Capture the cell that displays the provided text and extract its [x, y] central coordinate. 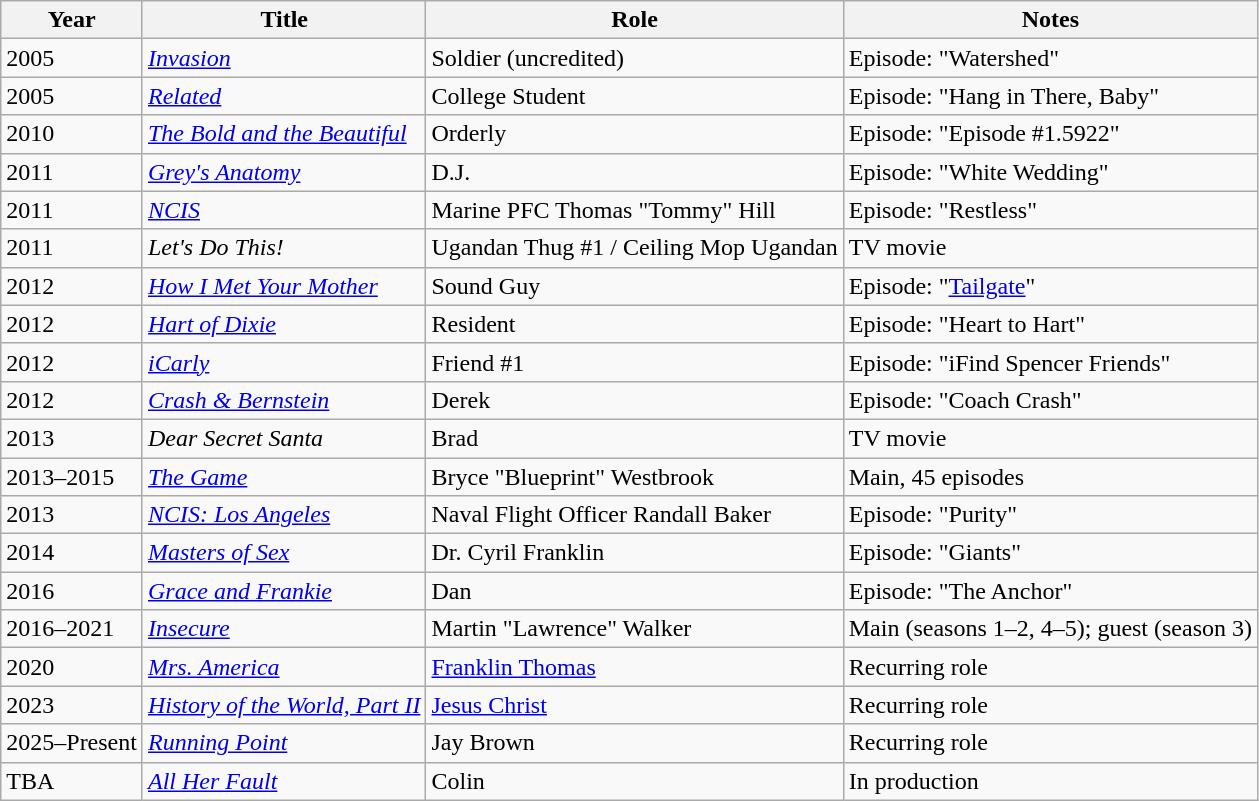
Grace and Frankie [284, 591]
Derek [634, 400]
Let's Do This! [284, 248]
2016 [72, 591]
2013–2015 [72, 477]
Resident [634, 324]
Hart of Dixie [284, 324]
NCIS: Los Angeles [284, 515]
Main (seasons 1–2, 4–5); guest (season 3) [1050, 629]
Episode: "Heart to Hart" [1050, 324]
Dr. Cyril Franklin [634, 553]
2020 [72, 667]
2023 [72, 705]
Running Point [284, 743]
Year [72, 20]
Jay Brown [634, 743]
Episode: "Watershed" [1050, 58]
Main, 45 episodes [1050, 477]
Friend #1 [634, 362]
Episode: "Giants" [1050, 553]
Episode: "The Anchor" [1050, 591]
Mrs. America [284, 667]
Notes [1050, 20]
All Her Fault [284, 781]
How I Met Your Mother [284, 286]
TBA [72, 781]
Sound Guy [634, 286]
Episode: "Purity" [1050, 515]
Brad [634, 438]
Franklin Thomas [634, 667]
In production [1050, 781]
Soldier (uncredited) [634, 58]
Episode: "Hang in There, Baby" [1050, 96]
Grey's Anatomy [284, 172]
Jesus Christ [634, 705]
iCarly [284, 362]
Title [284, 20]
Invasion [284, 58]
2014 [72, 553]
Crash & Bernstein [284, 400]
Related [284, 96]
History of the World, Part II [284, 705]
Marine PFC Thomas "Tommy" Hill [634, 210]
Dear Secret Santa [284, 438]
Masters of Sex [284, 553]
The Bold and the Beautiful [284, 134]
Episode: "Restless" [1050, 210]
The Game [284, 477]
Insecure [284, 629]
Martin "Lawrence" Walker [634, 629]
Naval Flight Officer Randall Baker [634, 515]
College Student [634, 96]
Dan [634, 591]
Episode: "iFind Spencer Friends" [1050, 362]
Episode: "Coach Crash" [1050, 400]
Ugandan Thug #1 / Ceiling Mop Ugandan [634, 248]
Role [634, 20]
Episode: "Tailgate" [1050, 286]
NCIS [284, 210]
2016–2021 [72, 629]
Episode: "White Wedding" [1050, 172]
Colin [634, 781]
2025–Present [72, 743]
Episode: "Episode #1.5922" [1050, 134]
Orderly [634, 134]
D.J. [634, 172]
2010 [72, 134]
Bryce "Blueprint" Westbrook [634, 477]
